Extract the (X, Y) coordinate from the center of the cell holding the provided text.  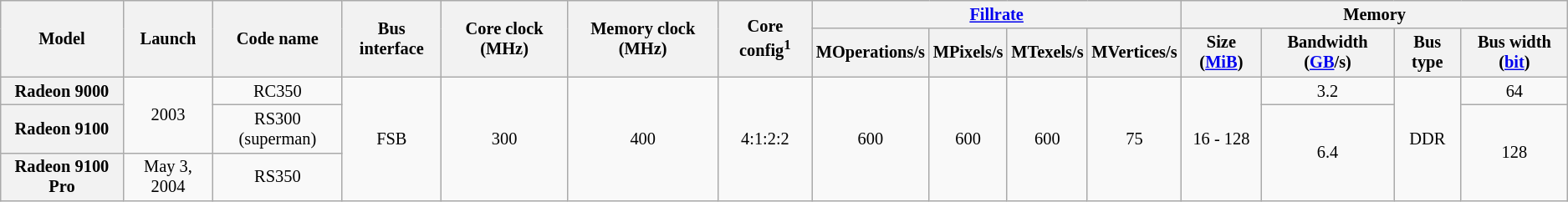
Core config1 (765, 38)
RS350 (278, 177)
Bus type (1428, 53)
FSB (391, 139)
2003 (168, 115)
MPixels/s (968, 53)
6.4 (1327, 152)
Fillrate (997, 14)
May 3, 2004 (168, 177)
3.2 (1327, 91)
Model (62, 38)
Radeon 9100 Pro (62, 177)
300 (505, 139)
16 - 128 (1221, 139)
400 (642, 139)
Bus width (bit) (1514, 53)
75 (1134, 139)
Memory (1374, 14)
128 (1514, 152)
Core clock (MHz) (505, 38)
Bus interface (391, 38)
Code name (278, 38)
RS300 (superman) (278, 129)
Size (MiB) (1221, 53)
Launch (168, 38)
MVertices/s (1134, 53)
MOperations/s (871, 53)
Radeon 9100 (62, 129)
MTexels/s (1047, 53)
64 (1514, 91)
4:1:2:2 (765, 139)
DDR (1428, 139)
Memory clock (MHz) (642, 38)
Bandwidth (GB/s) (1327, 53)
RC350 (278, 91)
Radeon 9000 (62, 91)
